Output the (x, y) coordinate of the center of the cell containing the given text.  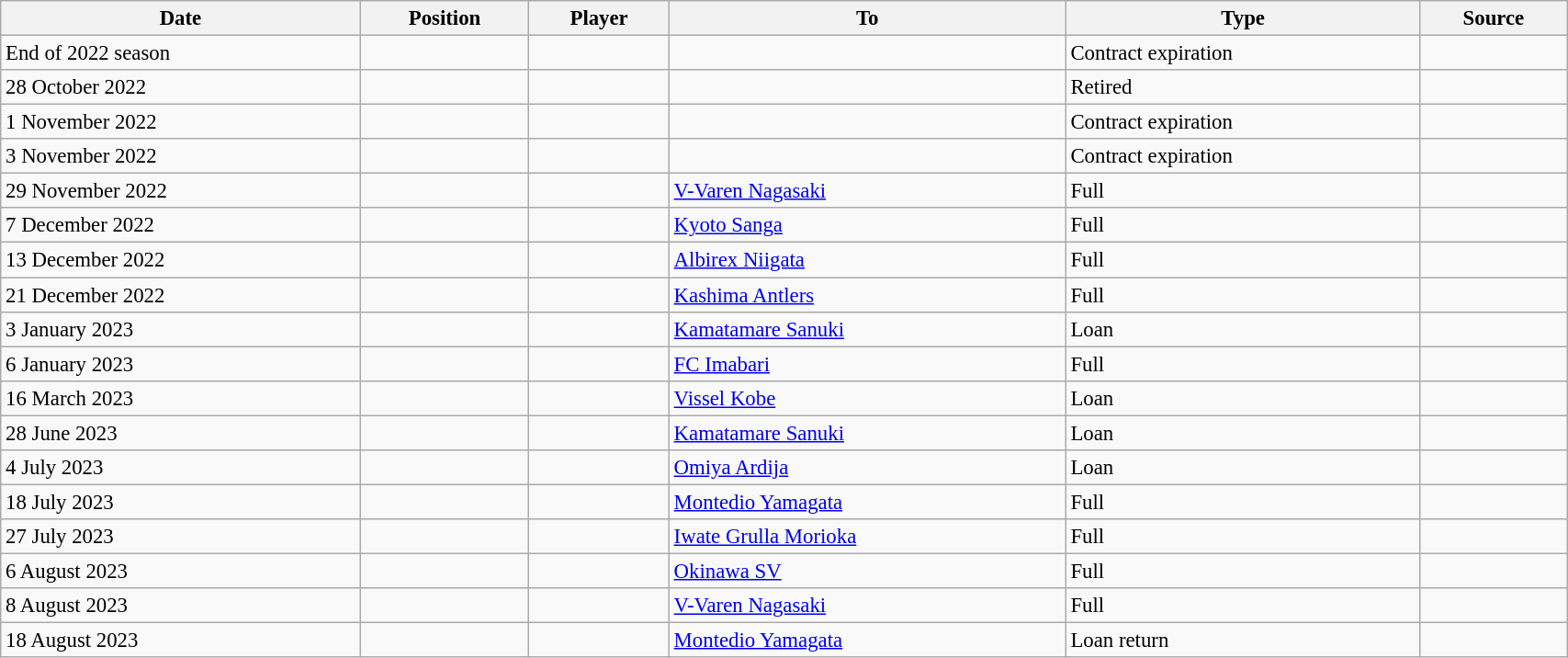
3 November 2022 (180, 156)
28 June 2023 (180, 433)
Player (599, 18)
Kyoto Sanga (867, 225)
End of 2022 season (180, 53)
Source (1494, 18)
27 July 2023 (180, 537)
Albirex Niigata (867, 260)
8 August 2023 (180, 606)
4 July 2023 (180, 468)
Position (445, 18)
29 November 2022 (180, 191)
Loan return (1243, 641)
1 November 2022 (180, 122)
Okinawa SV (867, 571)
7 December 2022 (180, 225)
Vissel Kobe (867, 398)
13 December 2022 (180, 260)
Omiya Ardija (867, 468)
Retired (1243, 87)
18 August 2023 (180, 641)
Kashima Antlers (867, 295)
Date (180, 18)
21 December 2022 (180, 295)
3 January 2023 (180, 329)
Iwate Grulla Morioka (867, 537)
28 October 2022 (180, 87)
FC Imabari (867, 364)
18 July 2023 (180, 502)
6 August 2023 (180, 571)
To (867, 18)
6 January 2023 (180, 364)
16 March 2023 (180, 398)
Type (1243, 18)
